Find where the given text appears and provide that cell's center as (X, Y) coordinate. 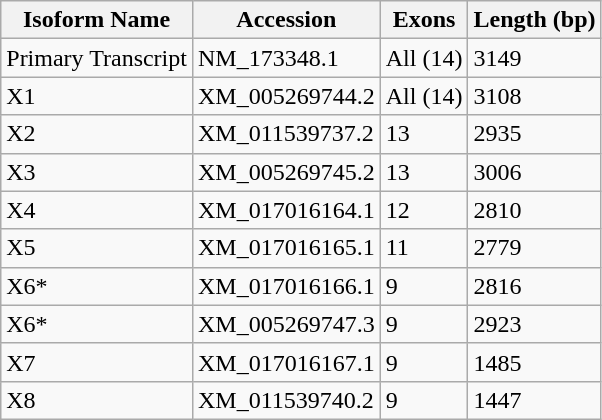
3149 (534, 58)
XM_017016164.1 (286, 210)
X8 (97, 400)
XM_011539740.2 (286, 400)
Primary Transcript (97, 58)
3006 (534, 172)
2816 (534, 286)
X7 (97, 362)
XM_005269744.2 (286, 96)
Accession (286, 20)
1447 (534, 400)
1485 (534, 362)
X1 (97, 96)
2779 (534, 248)
X4 (97, 210)
XM_005269745.2 (286, 172)
XM_017016165.1 (286, 248)
X2 (97, 134)
2923 (534, 324)
XM_017016167.1 (286, 362)
Isoform Name (97, 20)
Exons (424, 20)
Length (bp) (534, 20)
XM_005269747.3 (286, 324)
NM_173348.1 (286, 58)
XM_017016166.1 (286, 286)
XM_011539737.2 (286, 134)
12 (424, 210)
2810 (534, 210)
11 (424, 248)
3108 (534, 96)
2935 (534, 134)
X3 (97, 172)
X5 (97, 248)
